Return (x, y) of the center of cell containing provided text 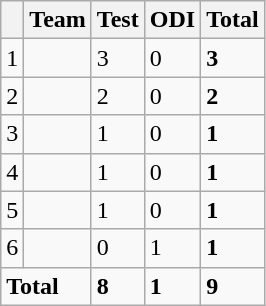
ODI (172, 20)
8 (118, 286)
4 (12, 172)
5 (12, 210)
6 (12, 248)
9 (233, 286)
Team (58, 20)
Test (118, 20)
